Pinpoint the cell where the given text exists, returning its [x, y] midpoint coordinate. 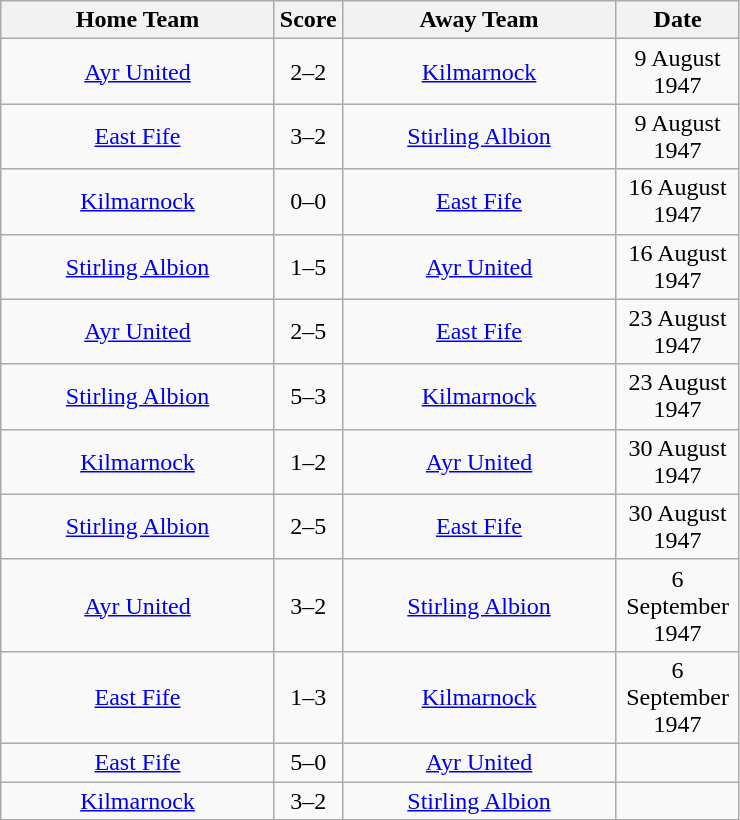
0–0 [308, 202]
1–5 [308, 266]
1–3 [308, 697]
5–0 [308, 762]
Score [308, 20]
Date [678, 20]
1–2 [308, 462]
2–2 [308, 72]
Home Team [138, 20]
Away Team [479, 20]
5–3 [308, 396]
